Locate the cell with the specified text and output its (x, y) center coordinate. 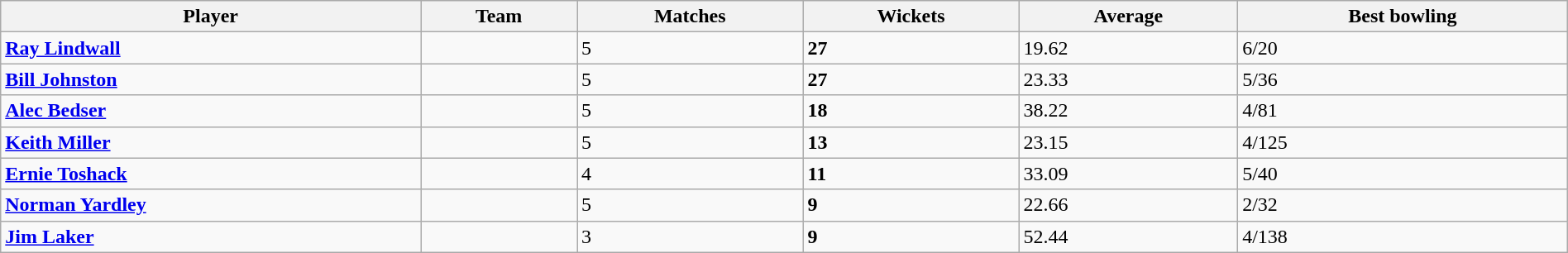
Average (1128, 17)
6/20 (1403, 48)
Jim Laker (211, 236)
Ray Lindwall (211, 48)
5/40 (1403, 174)
23.15 (1128, 142)
38.22 (1128, 111)
3 (690, 236)
Bill Johnston (211, 79)
2/32 (1403, 205)
4/81 (1403, 111)
4/138 (1403, 236)
13 (911, 142)
11 (911, 174)
Wickets (911, 17)
Alec Bedser (211, 111)
19.62 (1128, 48)
Team (500, 17)
52.44 (1128, 236)
Player (211, 17)
4 (690, 174)
Ernie Toshack (211, 174)
Best bowling (1403, 17)
18 (911, 111)
33.09 (1128, 174)
Keith Miller (211, 142)
5/36 (1403, 79)
Norman Yardley (211, 205)
4/125 (1403, 142)
Matches (690, 17)
23.33 (1128, 79)
22.66 (1128, 205)
